Locate the cell with the specified text and output its (x, y) center coordinate. 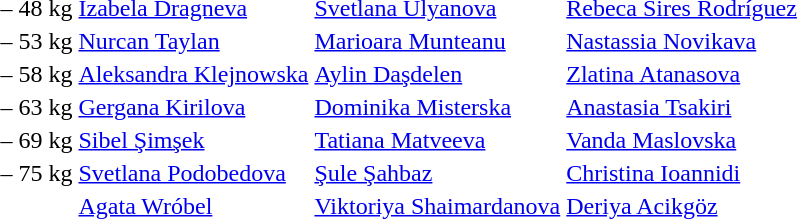
Marioara Munteanu (438, 41)
Aleksandra Klejnowska (194, 74)
Şule Şahbaz (438, 173)
Sibel Şimşek (194, 140)
Tatiana Matveeva (438, 140)
Dominika Misterska (438, 107)
Gergana Kirilova (194, 107)
Aylin Daşdelen (438, 74)
Nurcan Taylan (194, 41)
Svetlana Podobedova (194, 173)
